Search for the cell housing the specified text and yield its [x, y] center coordinate. 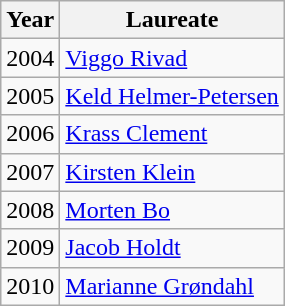
2007 [30, 172]
Morten Bo [172, 210]
2009 [30, 248]
Marianne Grøndahl [172, 286]
Krass Clement [172, 134]
2008 [30, 210]
Kirsten Klein [172, 172]
Laureate [172, 20]
2010 [30, 286]
2006 [30, 134]
Viggo Rivad [172, 58]
2004 [30, 58]
2005 [30, 96]
Jacob Holdt [172, 248]
Keld Helmer-Petersen [172, 96]
Year [30, 20]
